Identify which cell holds the provided text, then report its [x, y] central coordinate. 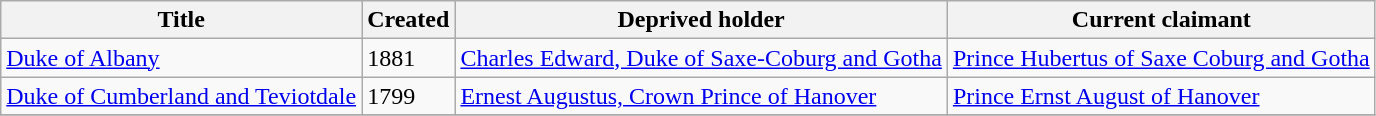
1881 [408, 58]
Title [182, 20]
Prince Ernst August of Hanover [1161, 96]
Duke of Albany [182, 58]
Current claimant [1161, 20]
Prince Hubertus of Saxe Coburg and Gotha [1161, 58]
Duke of Cumberland and Teviotdale [182, 96]
Charles Edward, Duke of Saxe-Coburg and Gotha [702, 58]
1799 [408, 96]
Created [408, 20]
Deprived holder [702, 20]
Ernest Augustus, Crown Prince of Hanover [702, 96]
